Extract the (x, y) coordinate from the center of the cell holding the provided text.  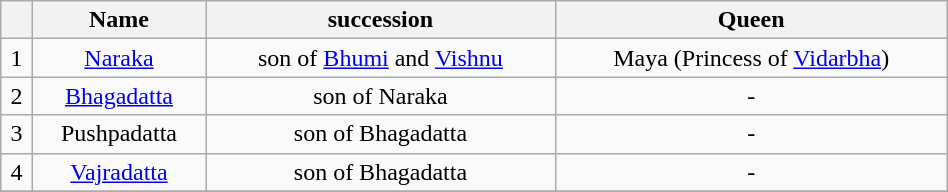
son of Bhumi and Vishnu (380, 58)
succession (380, 20)
Name (119, 20)
son of Naraka (380, 96)
Maya (Princess of Vidarbha) (751, 58)
Vajradatta (119, 172)
4 (16, 172)
Pushpadatta (119, 134)
Naraka (119, 58)
2 (16, 96)
Queen (751, 20)
1 (16, 58)
Bhagadatta (119, 96)
3 (16, 134)
